Search for the cell housing the specified text and yield its (x, y) center coordinate. 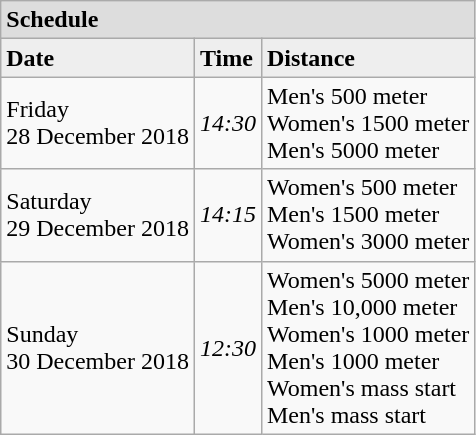
Men's 500 meter Women's 1500 meter Men's 5000 meter (368, 123)
Friday 28 December 2018 (98, 123)
14:30 (228, 123)
Time (228, 58)
12:30 (228, 348)
Women's 5000 meter Men's 10,000 meter Women's 1000 meter Men's 1000 meter Women's mass start Men's mass start (368, 348)
14:15 (228, 215)
Women's 500 meter Men's 1500 meter Women's 3000 meter (368, 215)
Schedule (238, 20)
Sunday 30 December 2018 (98, 348)
Saturday 29 December 2018 (98, 215)
Date (98, 58)
Distance (368, 58)
